Determine the [x, y] coordinate at the center of the cell enclosing the given text.  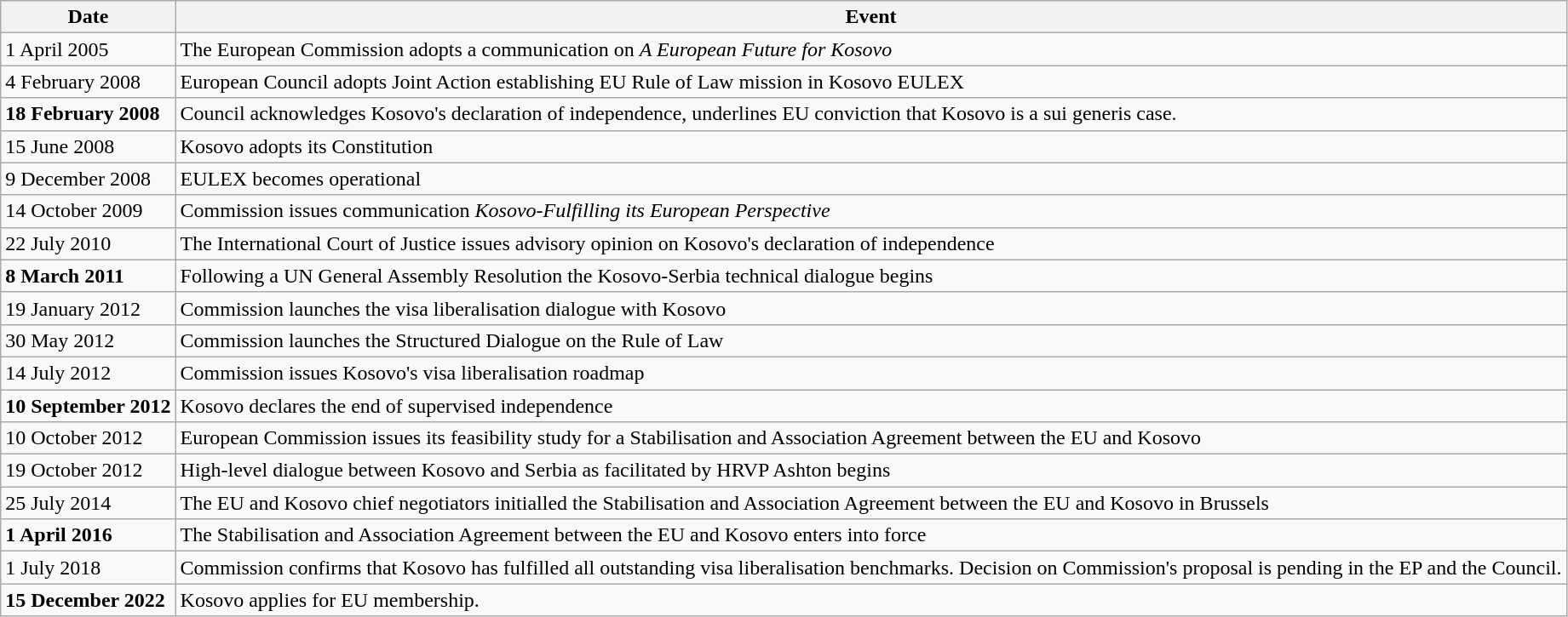
The EU and Kosovo chief negotiators initialled the Stabilisation and Association Agreement between the EU and Kosovo in Brussels [870, 503]
19 January 2012 [89, 308]
15 June 2008 [89, 146]
The International Court of Justice issues advisory opinion on Kosovo's declaration of independence [870, 243]
Date [89, 17]
22 July 2010 [89, 243]
1 July 2018 [89, 568]
Kosovo declares the end of supervised independence [870, 406]
Commission issues communication Kosovo-Fulfilling its European Perspective [870, 211]
8 March 2011 [89, 276]
10 October 2012 [89, 438]
Commission launches the visa liberalisation dialogue with Kosovo [870, 308]
15 December 2022 [89, 600]
25 July 2014 [89, 503]
14 July 2012 [89, 373]
European Council adopts Joint Action establishing EU Rule of Law mission in Kosovo EULEX [870, 82]
Commission launches the Structured Dialogue on the Rule of Law [870, 340]
1 April 2005 [89, 49]
Following a UN General Assembly Resolution the Kosovo-Serbia technical dialogue begins [870, 276]
Kosovo adopts its Constitution [870, 146]
1 April 2016 [89, 535]
Kosovo applies for EU membership. [870, 600]
10 September 2012 [89, 406]
The European Commission adopts a communication on A European Future for Kosovo [870, 49]
14 October 2009 [89, 211]
EULEX becomes operational [870, 179]
Council acknowledges Kosovo's declaration of independence, underlines EU conviction that Kosovo is a sui generis case. [870, 114]
High-level dialogue between Kosovo and Serbia as facilitated by HRVP Ashton begins [870, 471]
4 February 2008 [89, 82]
19 October 2012 [89, 471]
European Commission issues its feasibility study for a Stabilisation and Association Agreement between the EU and Kosovo [870, 438]
Event [870, 17]
Commission issues Kosovo's visa liberalisation roadmap [870, 373]
9 December 2008 [89, 179]
30 May 2012 [89, 340]
18 February 2008 [89, 114]
The Stabilisation and Association Agreement between the EU and Kosovo enters into force [870, 535]
